Determine the (x, y) coordinate at the center of the cell enclosing the given text.  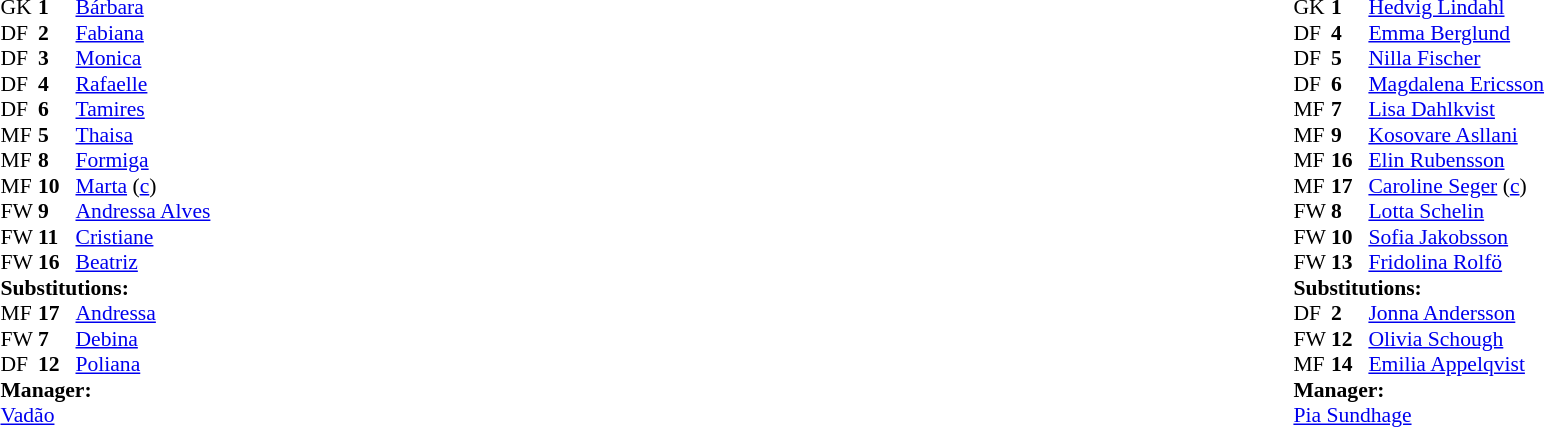
Andressa (144, 313)
Sofia Jakobsson (1456, 237)
Marta (c) (144, 186)
Olivia Schough (1456, 339)
Tamires (144, 109)
13 (1350, 263)
Elin Rubensson (1456, 161)
Debina (144, 339)
Thaisa (144, 135)
Cristiane (144, 237)
Andressa Alves (144, 211)
11 (57, 237)
Rafaelle (144, 84)
Fridolina Rolfö (1456, 263)
Emma Berglund (1456, 33)
14 (1350, 365)
Magdalena Ericsson (1456, 84)
Monica (144, 59)
Emilia Appelqvist (1456, 365)
Lotta Schelin (1456, 211)
Jonna Andersson (1456, 313)
Lisa Dahlkvist (1456, 109)
Caroline Seger (c) (1456, 186)
Kosovare Asllani (1456, 135)
Beatriz (144, 263)
Nilla Fischer (1456, 59)
Formiga (144, 161)
Poliana (144, 365)
3 (57, 59)
Fabiana (144, 33)
